Find where the given text appears and provide that cell's center as [X, Y] coordinate. 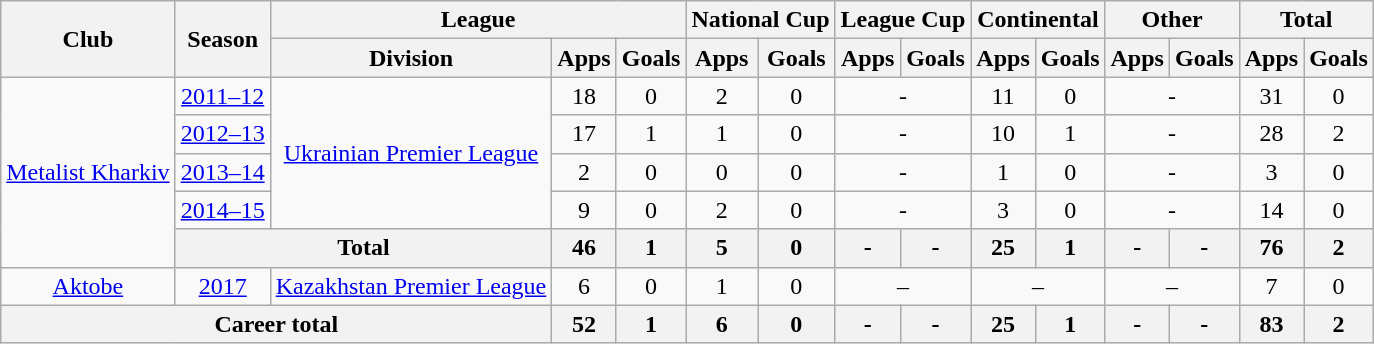
17 [584, 134]
52 [584, 324]
Metalist Kharkiv [88, 172]
7 [1271, 286]
5 [722, 248]
14 [1271, 210]
Continental [1038, 20]
Aktobe [88, 286]
83 [1271, 324]
2017 [222, 286]
National Cup [760, 20]
18 [584, 96]
11 [1003, 96]
Season [222, 39]
Club [88, 39]
2012–13 [222, 134]
Ukrainian Premier League [411, 153]
31 [1271, 96]
League Cup [903, 20]
28 [1271, 134]
2014–15 [222, 210]
76 [1271, 248]
2011–12 [222, 96]
10 [1003, 134]
2013–14 [222, 172]
Career total [276, 324]
League [478, 20]
46 [584, 248]
Other [1172, 20]
Division [411, 58]
Kazakhstan Premier League [411, 286]
9 [584, 210]
